From the cell containing the given text, extract its center point as [X, Y] coordinate. 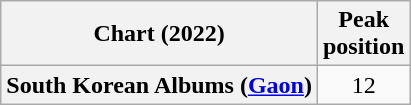
South Korean Albums (Gaon) [160, 85]
12 [363, 85]
Peakposition [363, 34]
Chart (2022) [160, 34]
